Scan for the cell matching the given text and deliver its (X, Y) coordinate at center. 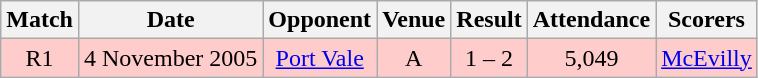
Result (489, 20)
Match (40, 20)
R1 (40, 58)
Port Vale (320, 58)
Date (170, 20)
1 – 2 (489, 58)
5,049 (591, 58)
4 November 2005 (170, 58)
A (414, 58)
McEvilly (707, 58)
Opponent (320, 20)
Venue (414, 20)
Scorers (707, 20)
Attendance (591, 20)
